Provide the (x, y) coordinate of the cell's center where the given text is located.  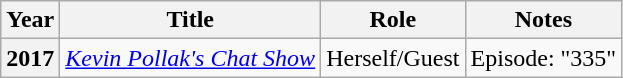
Kevin Pollak's Chat Show (190, 58)
Year (30, 20)
Notes (544, 20)
Herself/Guest (393, 58)
Title (190, 20)
2017 (30, 58)
Episode: "335" (544, 58)
Role (393, 20)
